From the cell containing the given text, extract its center point as [X, Y] coordinate. 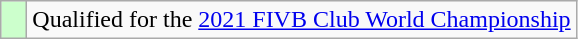
Qualified for the 2021 FIVB Club World Championship [302, 20]
